Extract the (X, Y) coordinate from the center of the cell holding the provided text.  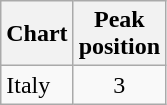
3 (119, 85)
Peakposition (119, 34)
Chart (37, 34)
Italy (37, 85)
